Identify which cell holds the provided text, then report its (x, y) central coordinate. 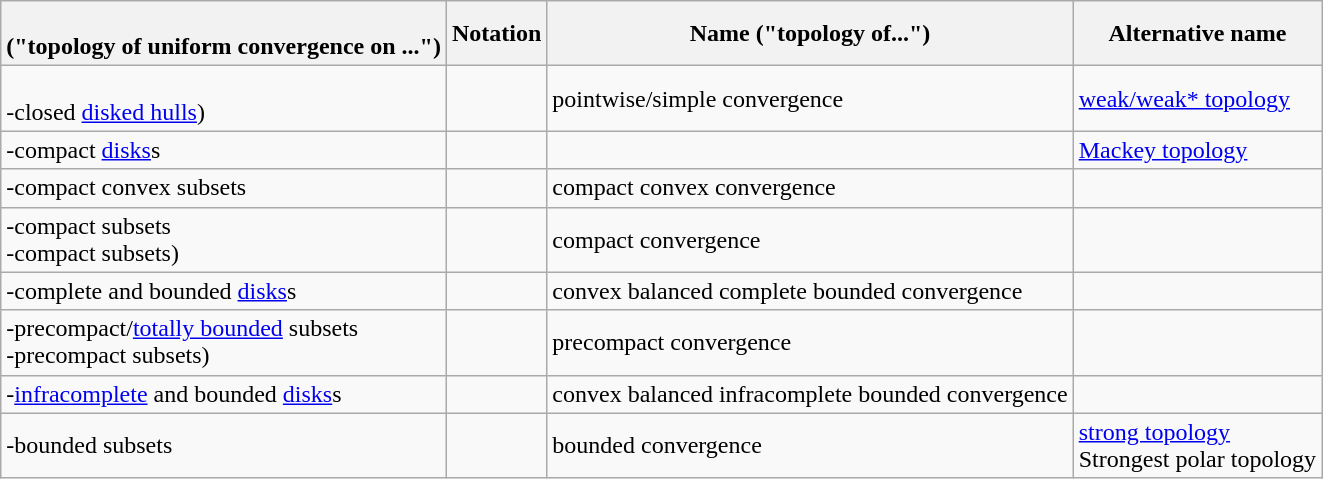
pointwise/simple convergence (810, 98)
-compact convex subsets (224, 188)
-closed disked hulls) (224, 98)
Alternative name (1197, 34)
convex balanced complete bounded convergence (810, 291)
-precompact/totally bounded subsets-precompact subsets) (224, 342)
precompact convergence (810, 342)
-complete and bounded diskss (224, 291)
Mackey topology (1197, 150)
compact convergence (810, 240)
convex balanced infracomplete bounded convergence (810, 394)
compact convex convergence (810, 188)
weak/weak* topology (1197, 98)
-infracomplete and bounded diskss (224, 394)
-bounded subsets (224, 446)
-compact diskss (224, 150)
-compact subsets-compact subsets) (224, 240)
Notation (496, 34)
("topology of uniform convergence on ...") (224, 34)
bounded convergence (810, 446)
strong topologyStrongest polar topology (1197, 446)
Name ("topology of...") (810, 34)
